Pinpoint the cell where the given text exists, returning its [x, y] midpoint coordinate. 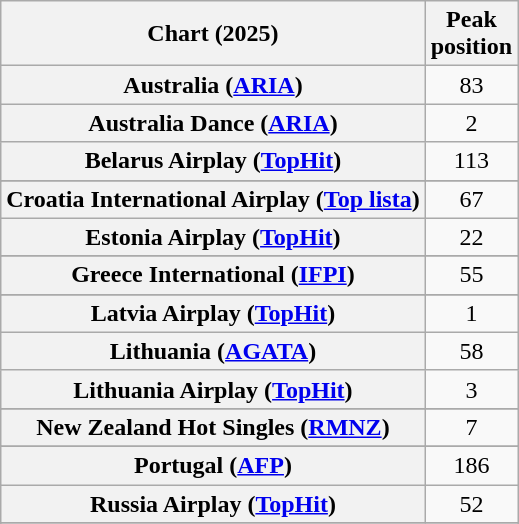
3 [471, 389]
Latvia Airplay (TopHit) [213, 313]
55 [471, 275]
58 [471, 351]
Australia (ARIA) [213, 85]
22 [471, 237]
Peakposition [471, 34]
1 [471, 313]
186 [471, 465]
52 [471, 503]
7 [471, 427]
113 [471, 161]
83 [471, 85]
Australia Dance (ARIA) [213, 123]
Portugal (AFP) [213, 465]
2 [471, 123]
Belarus Airplay (TopHit) [213, 161]
Estonia Airplay (TopHit) [213, 237]
Lithuania (AGATA) [213, 351]
Lithuania Airplay (TopHit) [213, 389]
Greece International (IFPI) [213, 275]
Croatia International Airplay (Top lista) [213, 199]
Russia Airplay (TopHit) [213, 503]
67 [471, 199]
New Zealand Hot Singles (RMNZ) [213, 427]
Chart (2025) [213, 34]
